Return the [x, y] coordinate for the center point of the cell that contains the specified text.  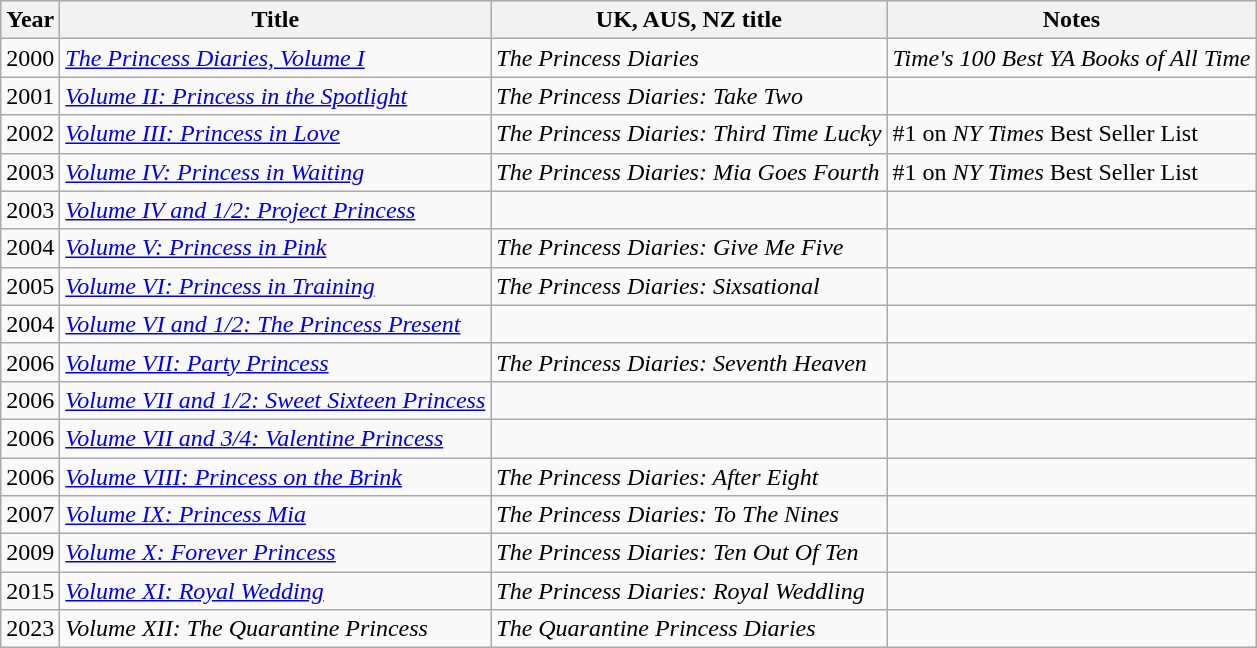
2007 [30, 515]
Volume X: Forever Princess [276, 553]
The Princess Diaries: After Eight [689, 477]
2015 [30, 591]
2005 [30, 286]
The Quarantine Princess Diaries [689, 629]
The Princess Diaries: Take Two [689, 96]
Title [276, 20]
Volume V: Princess in Pink [276, 248]
Volume VII and 1/2: Sweet Sixteen Princess [276, 400]
The Princess Diaries: Ten Out Of Ten [689, 553]
The Princess Diaries: To The Nines [689, 515]
Volume XI: Royal Wedding [276, 591]
The Princess Diaries: Seventh Heaven [689, 362]
Volume IX: Princess Mia [276, 515]
Volume VI: Princess in Training [276, 286]
The Princess Diaries: Mia Goes Fourth [689, 172]
Volume IV and 1/2: Project Princess [276, 210]
Volume II: Princess in the Spotlight [276, 96]
The Princess Diaries, Volume I [276, 58]
2001 [30, 96]
2009 [30, 553]
Volume III: Princess in Love [276, 134]
The Princess Diaries: Royal Weddling [689, 591]
The Princess Diaries: Sixsational [689, 286]
Volume VII and 3/4: Valentine Princess [276, 438]
2023 [30, 629]
Year [30, 20]
Volume VII: Party Princess [276, 362]
Time's 100 Best YA Books of All Time [1072, 58]
Volume XII: The Quarantine Princess [276, 629]
2002 [30, 134]
The Princess Diaries: Give Me Five [689, 248]
The Princess Diaries: Third Time Lucky [689, 134]
2000 [30, 58]
Volume IV: Princess in Waiting [276, 172]
The Princess Diaries [689, 58]
Volume VI and 1/2: The Princess Present [276, 324]
UK, AUS, NZ title [689, 20]
Notes [1072, 20]
Volume VIII: Princess on the Brink [276, 477]
